Search for the cell housing the specified text and yield its (X, Y) center coordinate. 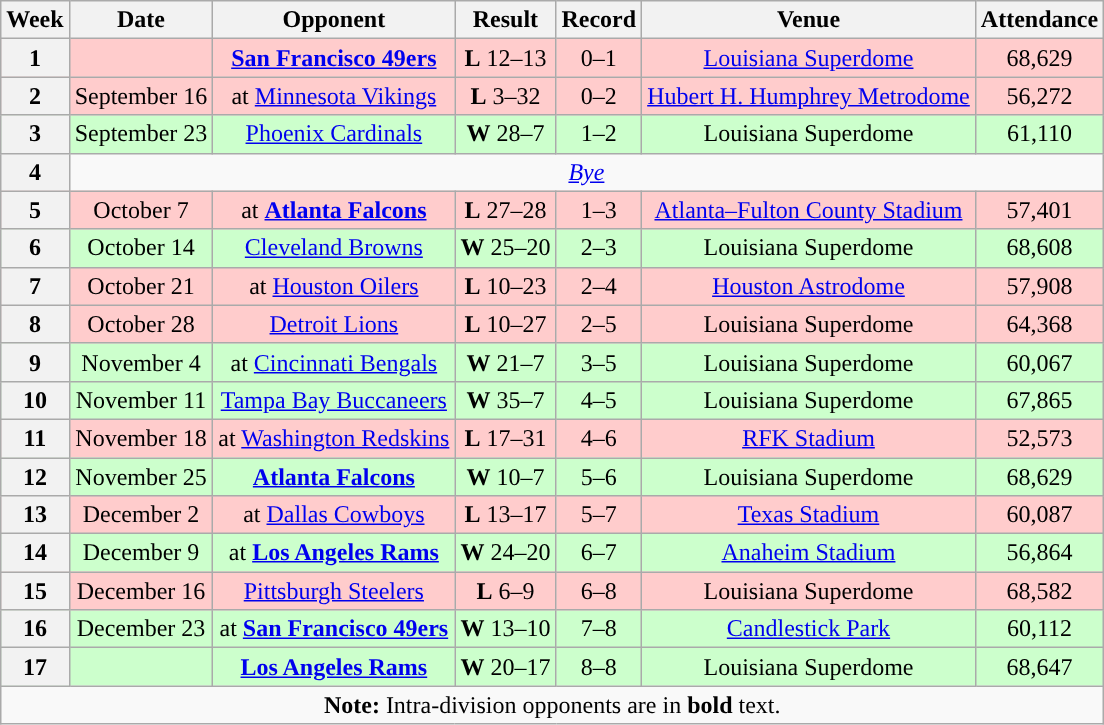
57,401 (1039, 210)
Cleveland Browns (334, 248)
13 (35, 515)
Detroit Lions (334, 324)
November 11 (141, 400)
at Los Angeles Rams (334, 553)
7–8 (599, 629)
L 17–31 (506, 438)
4–6 (599, 438)
at San Francisco 49ers (334, 629)
1 (35, 58)
10 (35, 400)
at Houston Oilers (334, 286)
8–8 (599, 667)
L 10–27 (506, 324)
December 9 (141, 553)
October 21 (141, 286)
3 (35, 134)
Bye (586, 172)
Houston Astrodome (809, 286)
W 10–7 (506, 477)
October 14 (141, 248)
60,087 (1039, 515)
Week (35, 20)
at Atlanta Falcons (334, 210)
57,908 (1039, 286)
Opponent (334, 20)
68,582 (1039, 591)
2–4 (599, 286)
5–7 (599, 515)
December 2 (141, 515)
December 23 (141, 629)
68,647 (1039, 667)
Texas Stadium (809, 515)
6–8 (599, 591)
W 25–20 (506, 248)
16 (35, 629)
October 7 (141, 210)
0–2 (599, 96)
11 (35, 438)
Pittsburgh Steelers (334, 591)
Date (141, 20)
8 (35, 324)
4 (35, 172)
L 27–28 (506, 210)
2–5 (599, 324)
Tampa Bay Buccaneers (334, 400)
L 10–23 (506, 286)
September 23 (141, 134)
61,110 (1039, 134)
Result (506, 20)
Atlanta–Fulton County Stadium (809, 210)
December 16 (141, 591)
15 (35, 591)
5–6 (599, 477)
2 (35, 96)
RFK Stadium (809, 438)
November 4 (141, 362)
Candlestick Park (809, 629)
W 21–7 (506, 362)
Record (599, 20)
1–2 (599, 134)
2–3 (599, 248)
at Washington Redskins (334, 438)
1–3 (599, 210)
6 (35, 248)
6–7 (599, 553)
at Dallas Cowboys (334, 515)
November 25 (141, 477)
Atlanta Falcons (334, 477)
Note: Intra-division opponents are in bold text. (552, 705)
5 (35, 210)
12 (35, 477)
September 16 (141, 96)
9 (35, 362)
Attendance (1039, 20)
Phoenix Cardinals (334, 134)
Los Angeles Rams (334, 667)
W 35–7 (506, 400)
November 18 (141, 438)
L 3–32 (506, 96)
4–5 (599, 400)
56,272 (1039, 96)
October 28 (141, 324)
68,608 (1039, 248)
W 24–20 (506, 553)
L 13–17 (506, 515)
at Minnesota Vikings (334, 96)
W 28–7 (506, 134)
56,864 (1039, 553)
at Cincinnati Bengals (334, 362)
W 13–10 (506, 629)
L 6–9 (506, 591)
60,067 (1039, 362)
3–5 (599, 362)
San Francisco 49ers (334, 58)
7 (35, 286)
L 12–13 (506, 58)
14 (35, 553)
17 (35, 667)
64,368 (1039, 324)
W 20–17 (506, 667)
52,573 (1039, 438)
Anaheim Stadium (809, 553)
67,865 (1039, 400)
Venue (809, 20)
60,112 (1039, 629)
Hubert H. Humphrey Metrodome (809, 96)
0–1 (599, 58)
